Capture the cell that displays the provided text and extract its (X, Y) central coordinate. 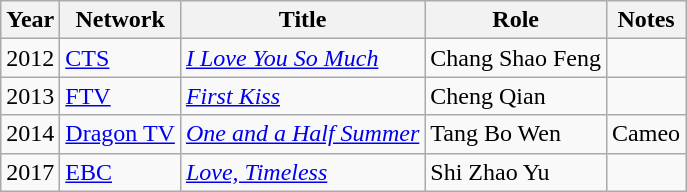
First Kiss (302, 96)
2014 (30, 134)
2012 (30, 58)
Dragon TV (120, 134)
Role (516, 20)
One and a Half Summer (302, 134)
Network (120, 20)
CTS (120, 58)
2017 (30, 172)
Chang Shao Feng (516, 58)
Shi Zhao Yu (516, 172)
EBC (120, 172)
Cheng Qian (516, 96)
Tang Bo Wen (516, 134)
Cameo (646, 134)
2013 (30, 96)
Title (302, 20)
Notes (646, 20)
Year (30, 20)
Love, Timeless (302, 172)
I Love You So Much (302, 58)
FTV (120, 96)
